Pinpoint the cell where the given text exists, returning its [X, Y] midpoint coordinate. 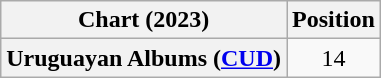
Position [334, 20]
Uruguayan Albums (CUD) [144, 58]
Chart (2023) [144, 20]
14 [334, 58]
